Identify which cell holds the provided text, then report its (x, y) central coordinate. 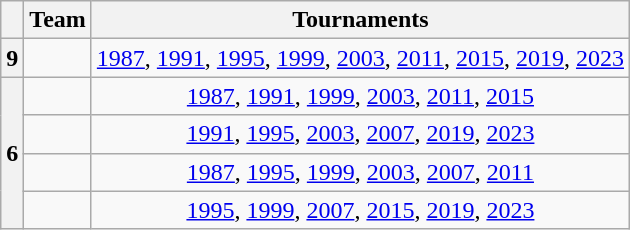
Tournaments (360, 20)
1995, 1999, 2007, 2015, 2019, 2023 (360, 210)
6 (12, 153)
1987, 1995, 1999, 2003, 2007, 2011 (360, 172)
1991, 1995, 2003, 2007, 2019, 2023 (360, 134)
Team (58, 20)
1987, 1991, 1999, 2003, 2011, 2015 (360, 96)
1987, 1991, 1995, 1999, 2003, 2011, 2015, 2019, 2023 (360, 58)
9 (12, 58)
